From the cell containing the given text, extract its center point as [x, y] coordinate. 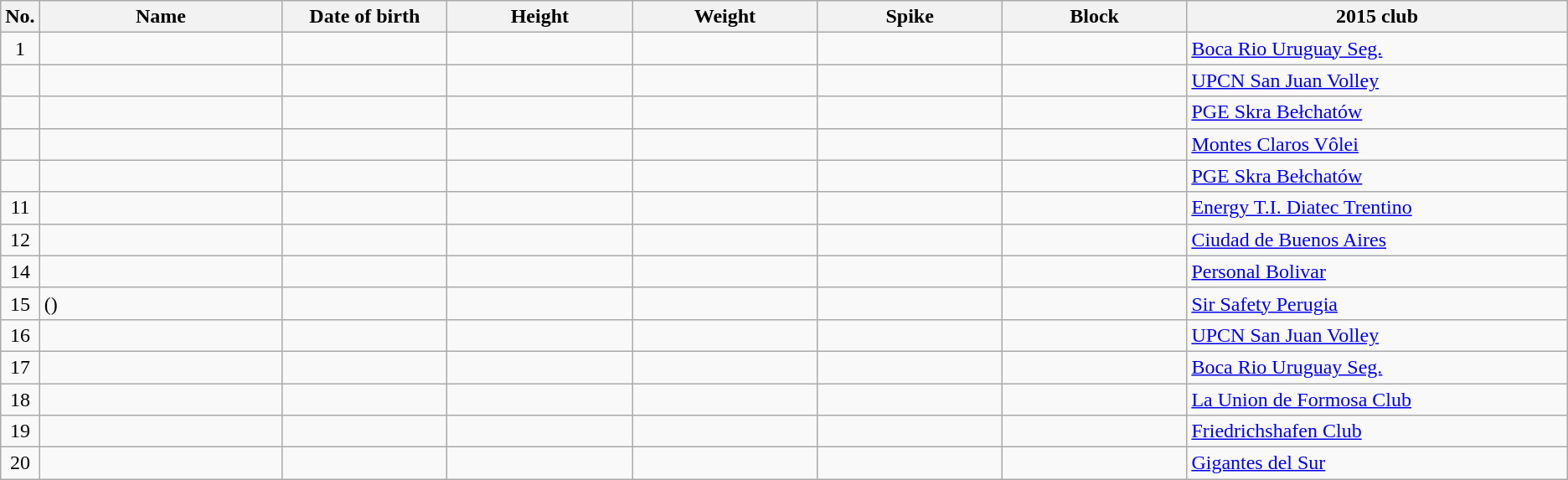
Spike [910, 17]
Height [539, 17]
18 [20, 400]
2015 club [1377, 17]
Date of birth [365, 17]
Sir Safety Perugia [1377, 303]
19 [20, 431]
No. [20, 17]
16 [20, 335]
Name [161, 17]
14 [20, 271]
17 [20, 367]
Block [1094, 17]
20 [20, 463]
Gigantes del Sur [1377, 463]
Friedrichshafen Club [1377, 431]
1 [20, 49]
Ciudad de Buenos Aires [1377, 240]
Montes Claros Vôlei [1377, 144]
Personal Bolivar [1377, 271]
() [161, 303]
11 [20, 208]
Energy T.I. Diatec Trentino [1377, 208]
12 [20, 240]
15 [20, 303]
Weight [725, 17]
La Union de Formosa Club [1377, 400]
